Return [X, Y] of the center of cell containing provided text 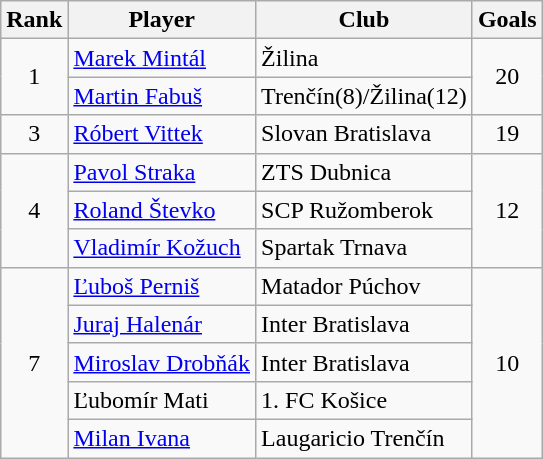
ZTS Dubnica [364, 172]
Juraj Halenár [162, 324]
10 [507, 362]
Laugaricio Trenčín [364, 438]
Player [162, 20]
Slovan Bratislava [364, 134]
20 [507, 77]
Pavol Straka [162, 172]
Club [364, 20]
Martin Fabuš [162, 96]
Ľuboš Perniš [162, 286]
Marek Mintál [162, 58]
1 [34, 77]
SCP Ružomberok [364, 210]
Roland Števko [162, 210]
Žilina [364, 58]
Goals [507, 20]
19 [507, 134]
Trenčín(8)/Žilina(12) [364, 96]
Milan Ivana [162, 438]
7 [34, 362]
Spartak Trnava [364, 248]
Ľubomír Mati [162, 400]
12 [507, 210]
Miroslav Drobňák [162, 362]
Vladimír Kožuch [162, 248]
3 [34, 134]
Rank [34, 20]
1. FC Košice [364, 400]
4 [34, 210]
Matador Púchov [364, 286]
Róbert Vittek [162, 134]
